Search for the cell housing the specified text and yield its [x, y] center coordinate. 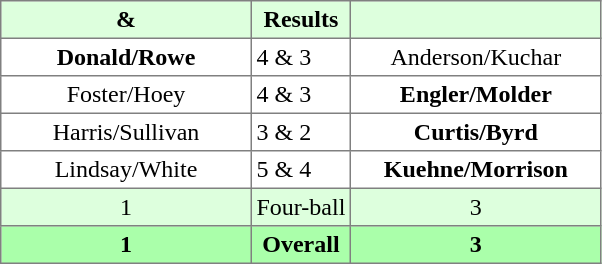
Anderson/Kuchar [476, 57]
5 & 4 [300, 170]
Curtis/Byrd [476, 132]
Lindsay/White [126, 170]
3 & 2 [300, 132]
Foster/Hoey [126, 95]
Four-ball [300, 207]
Overall [300, 245]
& [126, 20]
Results [300, 20]
Harris/Sullivan [126, 132]
Engler/Molder [476, 95]
Kuehne/Morrison [476, 170]
Donald/Rowe [126, 57]
